Output the (X, Y) coordinate of the center of the cell containing the given text.  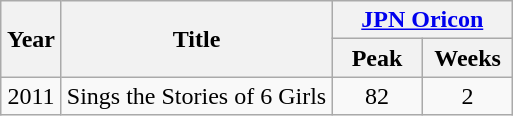
2011 (32, 96)
2 (468, 96)
Peak (378, 58)
Weeks (468, 58)
JPN Oricon (422, 20)
Title (196, 39)
Year (32, 39)
Sings the Stories of 6 Girls (196, 96)
82 (378, 96)
